Find where the given text appears and provide that cell's center as (X, Y) coordinate. 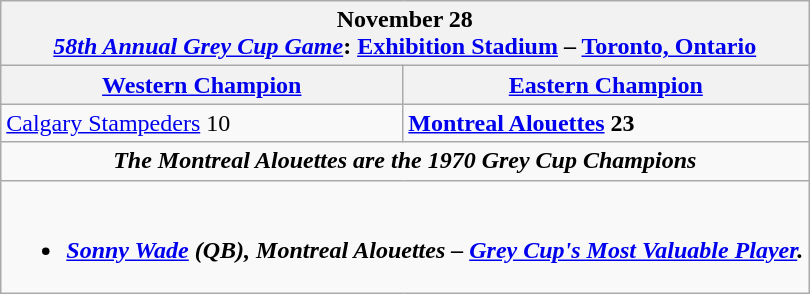
Western Champion (202, 85)
Sonny Wade (QB), Montreal Alouettes – Grey Cup's Most Valuable Player. (405, 236)
The Montreal Alouettes are the 1970 Grey Cup Champions (405, 161)
Montreal Alouettes 23 (606, 123)
Eastern Champion (606, 85)
Calgary Stampeders 10 (202, 123)
November 2858th Annual Grey Cup Game: Exhibition Stadium – Toronto, Ontario (405, 34)
